Scan for the cell matching the given text and deliver its [X, Y] coordinate at center. 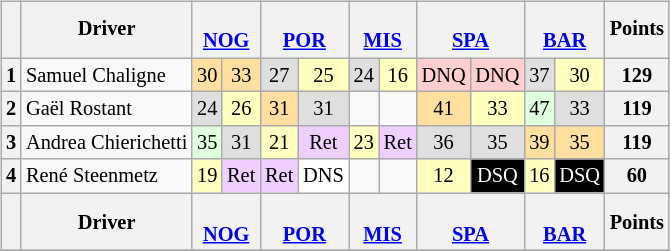
2 [11, 109]
Samuel Chaligne [106, 75]
27 [279, 75]
21 [279, 143]
25 [323, 75]
37 [539, 75]
12 [444, 176]
René Steenmetz [106, 176]
4 [11, 176]
Gaël Rostant [106, 109]
26 [241, 109]
DNS [323, 176]
1 [11, 75]
129 [637, 75]
23 [364, 143]
19 [207, 176]
36 [444, 143]
39 [539, 143]
3 [11, 143]
Andrea Chierichetti [106, 143]
41 [444, 109]
60 [637, 176]
47 [539, 109]
